For the text-containing cell, return its midpoint in (X, Y) coordinate format. 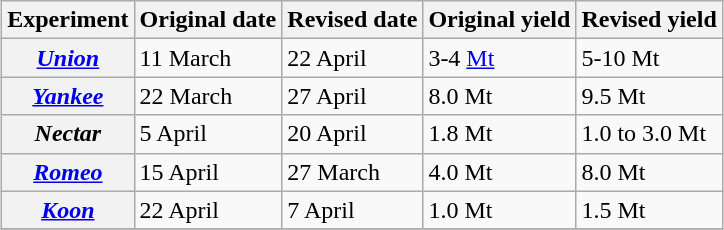
1.0 Mt (500, 210)
Nectar (68, 134)
Yankee (68, 96)
Original yield (500, 20)
4.0 Mt (500, 172)
27 March (352, 172)
1.0 to 3.0 Mt (649, 134)
1.8 Mt (500, 134)
15 April (208, 172)
Romeo (68, 172)
5-10 Mt (649, 58)
Koon (68, 210)
Experiment (68, 20)
Union (68, 58)
3-4 Mt (500, 58)
1.5 Mt (649, 210)
20 April (352, 134)
9.5 Mt (649, 96)
27 April (352, 96)
Revised yield (649, 20)
7 April (352, 210)
Revised date (352, 20)
11 March (208, 58)
5 April (208, 134)
Original date (208, 20)
22 March (208, 96)
